Locate the cell with the specified text and output its (X, Y) center coordinate. 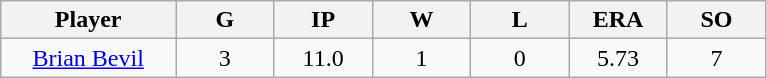
IP (323, 20)
W (421, 20)
Brian Bevil (88, 58)
ERA (618, 20)
11.0 (323, 58)
SO (716, 20)
5.73 (618, 58)
7 (716, 58)
L (520, 20)
Player (88, 20)
1 (421, 58)
G (225, 20)
3 (225, 58)
0 (520, 58)
